Provide the (X, Y) coordinate of the cell's center where the given text is located.  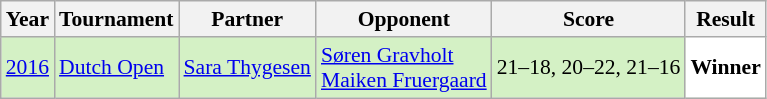
Sara Thygesen (248, 68)
Result (726, 19)
Winner (726, 68)
Year (28, 19)
Opponent (404, 19)
Søren Gravholt Maiken Fruergaard (404, 68)
Tournament (116, 19)
Partner (248, 19)
Dutch Open (116, 68)
2016 (28, 68)
Score (589, 19)
21–18, 20–22, 21–16 (589, 68)
